Search for the cell housing the specified text and yield its [X, Y] center coordinate. 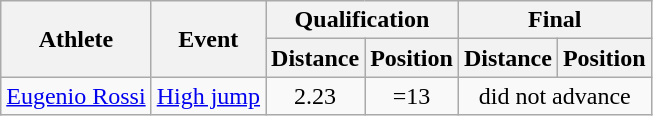
Athlete [76, 39]
High jump [208, 96]
=13 [412, 96]
2.23 [316, 96]
Qualification [362, 20]
Final [554, 20]
Eugenio Rossi [76, 96]
did not advance [554, 96]
Event [208, 39]
